Identify which cell holds the provided text, then report its (x, y) central coordinate. 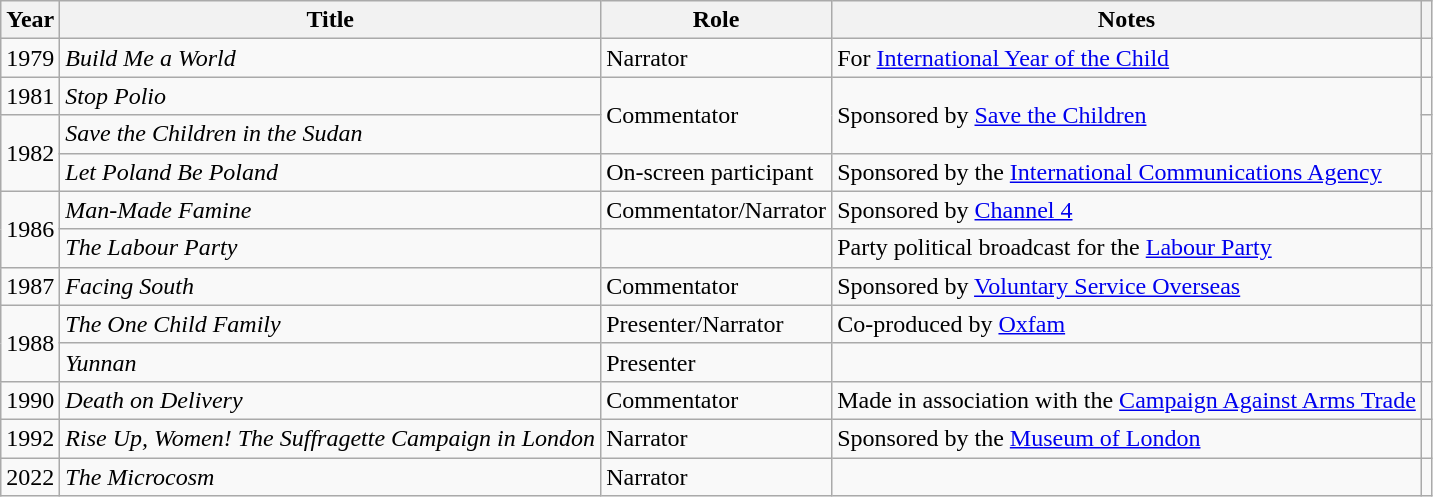
1986 (30, 229)
Sponsored by Save the Children (1127, 115)
Man-Made Famine (330, 210)
The One Child Family (330, 324)
Title (330, 20)
Facing South (330, 286)
Sponsored by Channel 4 (1127, 210)
1992 (30, 438)
Notes (1127, 20)
1990 (30, 400)
For International Year of the Child (1127, 58)
Build Me a World (330, 58)
Presenter/Narrator (716, 324)
1979 (30, 58)
1982 (30, 153)
Party political broadcast for the Labour Party (1127, 248)
2022 (30, 477)
Sponsored by Voluntary Service Overseas (1127, 286)
1988 (30, 343)
The Labour Party (330, 248)
Yunnan (330, 362)
Sponsored by the International Communications Agency (1127, 172)
Presenter (716, 362)
Co-produced by Oxfam (1127, 324)
Stop Polio (330, 96)
Commentator/Narrator (716, 210)
Made in association with the Campaign Against Arms Trade (1127, 400)
1987 (30, 286)
Save the Children in the Sudan (330, 134)
Role (716, 20)
Death on Delivery (330, 400)
Let Poland Be Poland (330, 172)
Rise Up, Women! The Suffragette Campaign in London (330, 438)
On-screen participant (716, 172)
1981 (30, 96)
Year (30, 20)
Sponsored by the Museum of London (1127, 438)
The Microcosm (330, 477)
